Capture the cell that displays the provided text and extract its (X, Y) central coordinate. 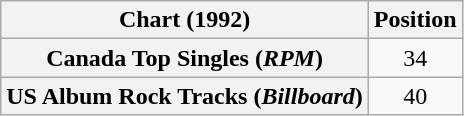
Canada Top Singles (RPM) (185, 58)
Position (415, 20)
40 (415, 96)
34 (415, 58)
US Album Rock Tracks (Billboard) (185, 96)
Chart (1992) (185, 20)
